Output the (X, Y) coordinate of the center of the cell containing the given text.  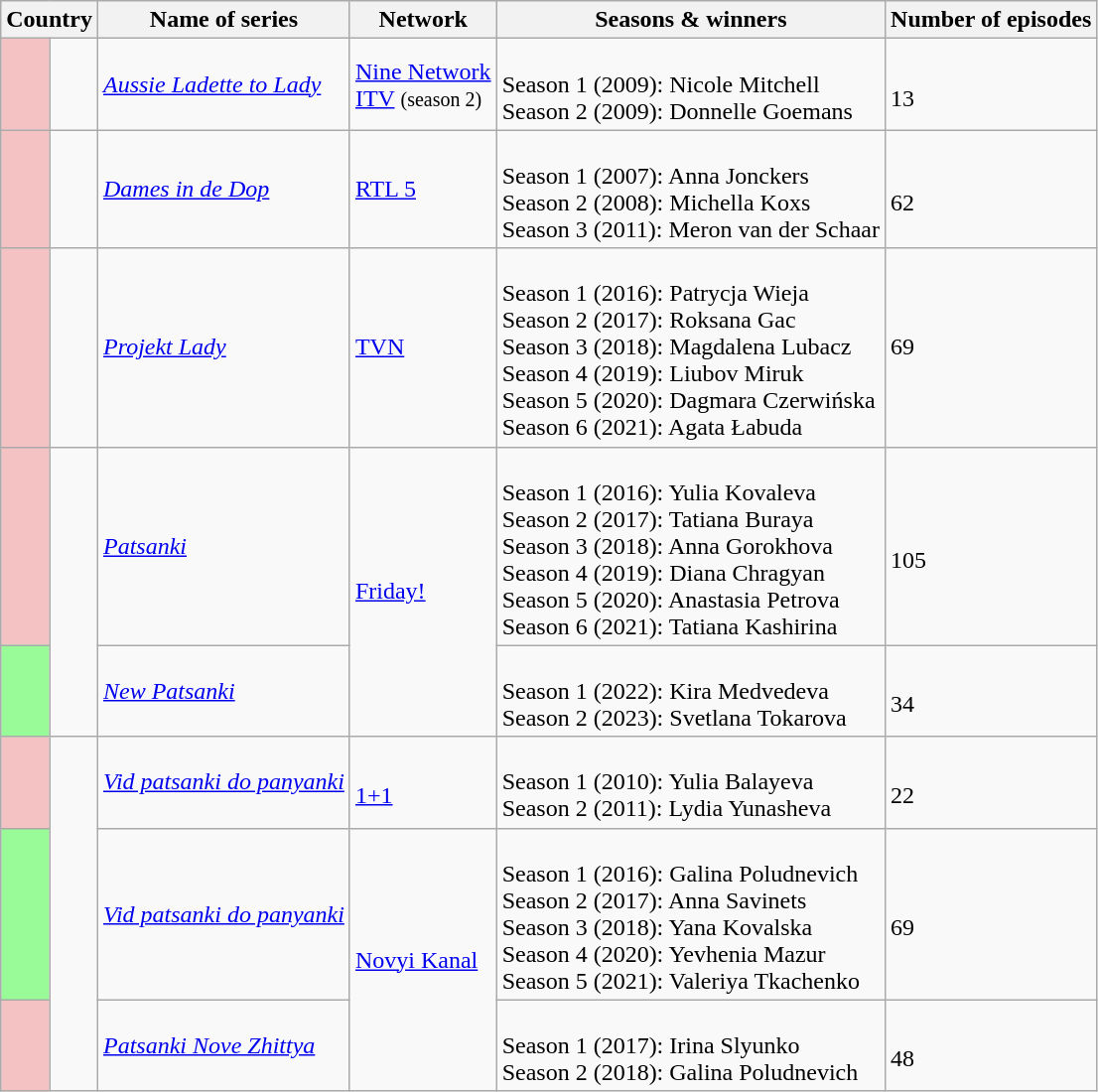
New Patsanki (223, 691)
22 (991, 782)
RTL 5 (423, 189)
13 (991, 84)
Aussie Ladette to Lady (223, 84)
62 (991, 189)
Nine Network ITV (season 2) (423, 84)
Projekt Lady (223, 347)
Season 1 (2022): Kira Medvedeva Season 2 (2023): Svetlana Tokarova (691, 691)
Number of episodes (991, 20)
Season 1 (2017): Irina Slyunko Season 2 (2018): Galina Poludnevich (691, 1045)
Name of series (223, 20)
Seasons & winners (691, 20)
Patsanki (223, 546)
105 (991, 546)
TVN (423, 347)
Patsanki Nove Zhittya (223, 1045)
Season 1 (2010): Yulia Balayeva Season 2 (2011): Lydia Yunasheva (691, 782)
Network (423, 20)
1+1 (423, 782)
Country (50, 20)
Friday! (423, 592)
Season 1 (2009): Nicole Mitchell Season 2 (2009): Donnelle Goemans (691, 84)
48 (991, 1045)
34 (991, 691)
Dames in de Dop (223, 189)
Season 1 (2007): Anna Jonckers Season 2 (2008): Michella Koxs Season 3 (2011): Meron van der Schaar (691, 189)
Novyi Kanal (423, 959)
